Find where the given text appears and provide that cell's center as (x, y) coordinate. 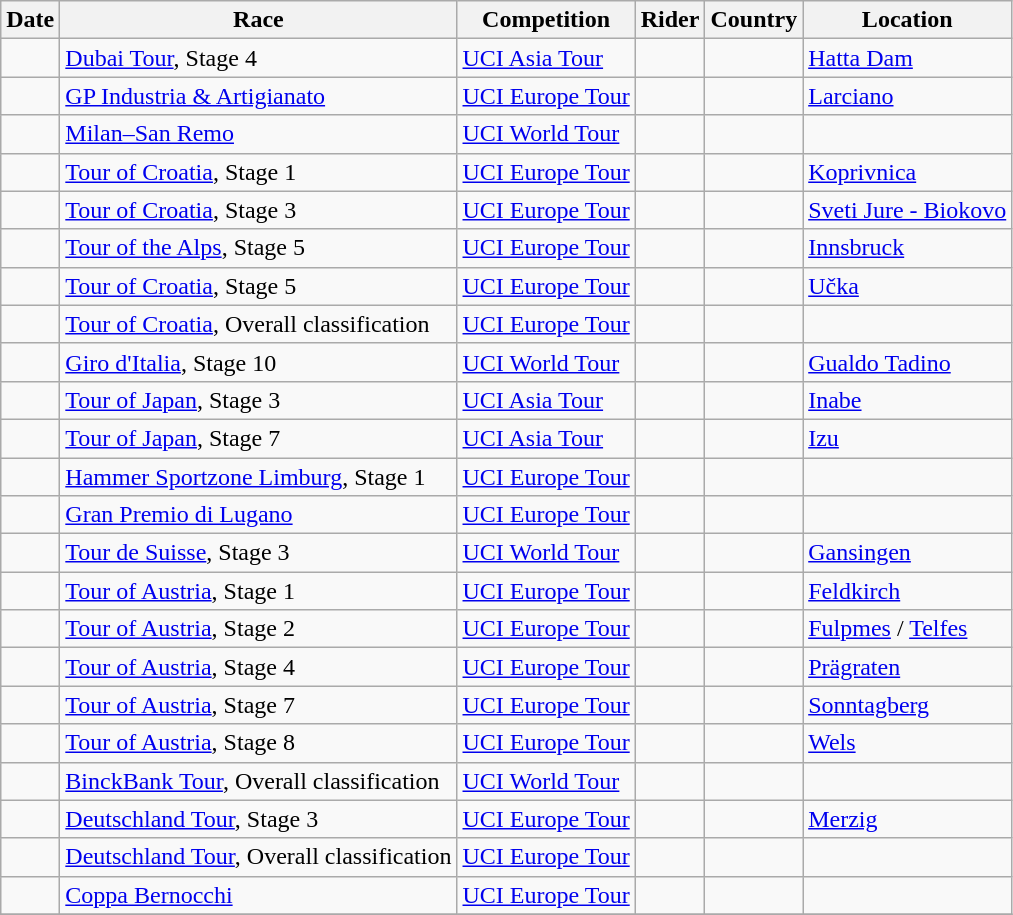
Tour of the Alps, Stage 5 (258, 248)
Tour of Austria, Stage 8 (258, 743)
Učka (908, 286)
Innsbruck (908, 248)
Wels (908, 743)
Tour of Japan, Stage 3 (258, 400)
Tour of Austria, Stage 7 (258, 705)
Tour of Austria, Stage 4 (258, 667)
Sonntagberg (908, 705)
Izu (908, 438)
Competition (546, 20)
Sveti Jure - Biokovo (908, 210)
Deutschland Tour, Stage 3 (258, 819)
Feldkirch (908, 591)
Coppa Bernocchi (258, 895)
Tour de Suisse, Stage 3 (258, 553)
Tour of Croatia, Overall classification (258, 324)
BinckBank Tour, Overall classification (258, 781)
Larciano (908, 96)
Hammer Sportzone Limburg, Stage 1 (258, 477)
Merzig (908, 819)
Gansingen (908, 553)
Tour of Austria, Stage 1 (258, 591)
Rider (670, 20)
Inabe (908, 400)
Gualdo Tadino (908, 362)
Race (258, 20)
Tour of Austria, Stage 2 (258, 629)
Fulpmes / Telfes (908, 629)
Giro d'Italia, Stage 10 (258, 362)
Prägraten (908, 667)
Tour of Croatia, Stage 3 (258, 210)
Deutschland Tour, Overall classification (258, 857)
Tour of Croatia, Stage 5 (258, 286)
Tour of Croatia, Stage 1 (258, 172)
Hatta Dam (908, 58)
Location (908, 20)
Koprivnica (908, 172)
GP Industria & Artigianato (258, 96)
Tour of Japan, Stage 7 (258, 438)
Country (754, 20)
Date (30, 20)
Gran Premio di Lugano (258, 515)
Milan–San Remo (258, 134)
Dubai Tour, Stage 4 (258, 58)
